Return [x, y] of the center of cell containing provided text 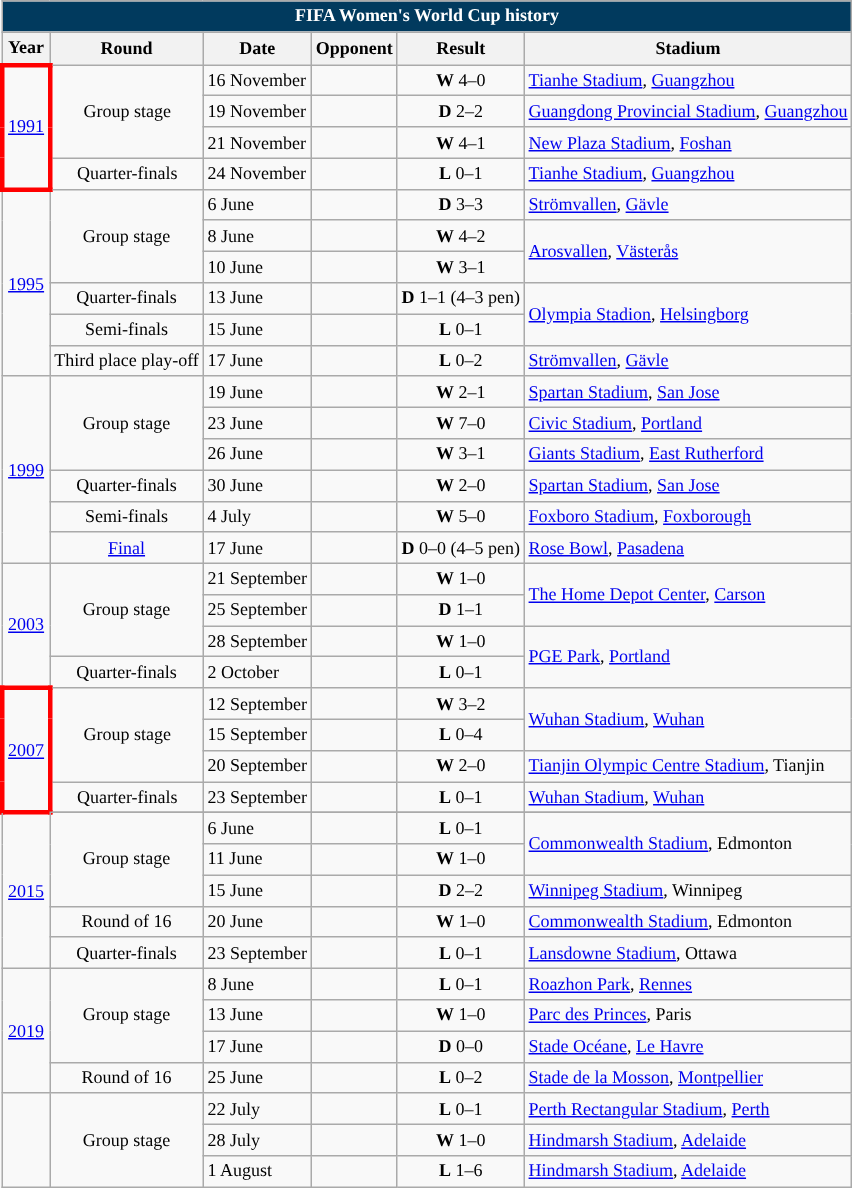
2019 [26, 1032]
Foxboro Stadium, Foxborough [688, 516]
L 0–4 [460, 734]
Round [126, 48]
Result [460, 48]
Perth Rectangular Stadium, Perth [688, 1108]
26 June [257, 454]
Stade Océane, Le Havre [688, 1046]
Giants Stadium, East Rutherford [688, 454]
28 September [257, 642]
Stade de la Mosson, Montpellier [688, 1078]
Final [126, 548]
Lansdowne Stadium, Ottawa [688, 952]
D 3–3 [460, 204]
25 September [257, 610]
D 1–1 [460, 610]
New Plaza Stadium, Foshan [688, 142]
W 3–2 [460, 704]
W 2–1 [460, 392]
19 June [257, 392]
21 November [257, 142]
2003 [26, 626]
Roazhon Park, Rennes [688, 984]
D 0–0 [460, 1046]
FIFA Women's World Cup history [427, 16]
2015 [26, 891]
2 October [257, 672]
10 June [257, 268]
Civic Stadium, Portland [688, 422]
Third place play-off [126, 360]
Rose Bowl, Pasadena [688, 548]
20 June [257, 922]
20 September [257, 766]
W 4–0 [460, 80]
The Home Depot Center, Carson [688, 594]
Year [26, 48]
23 June [257, 422]
4 July [257, 516]
Parc des Princes, Paris [688, 1016]
12 September [257, 704]
15 September [257, 734]
Arosvallen, Västerås [688, 251]
L 1–6 [460, 1172]
Stadium [688, 48]
11 June [257, 860]
1995 [26, 282]
W 4–1 [460, 142]
16 November [257, 80]
Date [257, 48]
PGE Park, Portland [688, 657]
W 5–0 [460, 516]
28 July [257, 1140]
21 September [257, 578]
W 7–0 [460, 422]
25 June [257, 1078]
30 June [257, 486]
Olympia Stadion, Helsingborg [688, 314]
1999 [26, 470]
Opponent [354, 48]
Guangdong Provincial Stadium, Guangzhou [688, 112]
D 1–1 (4–3 pen) [460, 298]
2007 [26, 750]
Tianjin Olympic Centre Stadium, Tianjin [688, 766]
1991 [26, 128]
W 4–2 [460, 236]
1 August [257, 1172]
22 July [257, 1108]
24 November [257, 174]
Winnipeg Stadium, Winnipeg [688, 890]
D 0–0 (4–5 pen) [460, 548]
19 November [257, 112]
